Identify which cell holds the provided text, then report its [x, y] central coordinate. 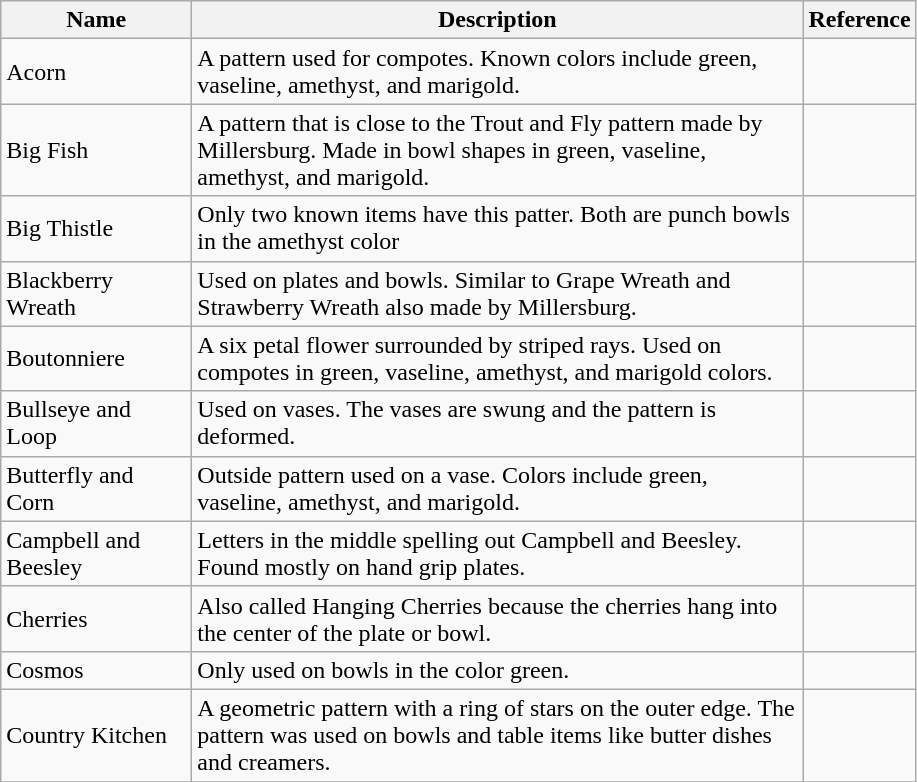
Reference [860, 20]
Campbell and Beesley [96, 554]
Also called Hanging Cherries because the cherries hang into the center of the plate or bowl. [498, 618]
A pattern that is close to the Trout and Fly pattern made by Millersburg. Made in bowl shapes in green, vaseline, amethyst, and marigold. [498, 150]
Butterfly and Corn [96, 488]
Acorn [96, 72]
Boutonniere [96, 358]
A pattern used for compotes. Known colors include green, vaseline, amethyst, and marigold. [498, 72]
Cosmos [96, 670]
Description [498, 20]
Name [96, 20]
Bullseye and Loop [96, 424]
A geometric pattern with a ring of stars on the outer edge. The pattern was used on bowls and table items like butter dishes and creamers. [498, 735]
Only two known items have this patter. Both are punch bowls in the amethyst color [498, 228]
Blackberry Wreath [96, 294]
A six petal flower surrounded by striped rays. Used on compotes in green, vaseline, amethyst, and marigold colors. [498, 358]
Used on plates and bowls. Similar to Grape Wreath and Strawberry Wreath also made by Millersburg. [498, 294]
Big Thistle [96, 228]
Country Kitchen [96, 735]
Cherries [96, 618]
Big Fish [96, 150]
Outside pattern used on a vase. Colors include green, vaseline, amethyst, and marigold. [498, 488]
Letters in the middle spelling out Campbell and Beesley. Found mostly on hand grip plates. [498, 554]
Used on vases. The vases are swung and the pattern is deformed. [498, 424]
Only used on bowls in the color green. [498, 670]
